Pinpoint the cell where the given text exists, returning its (x, y) midpoint coordinate. 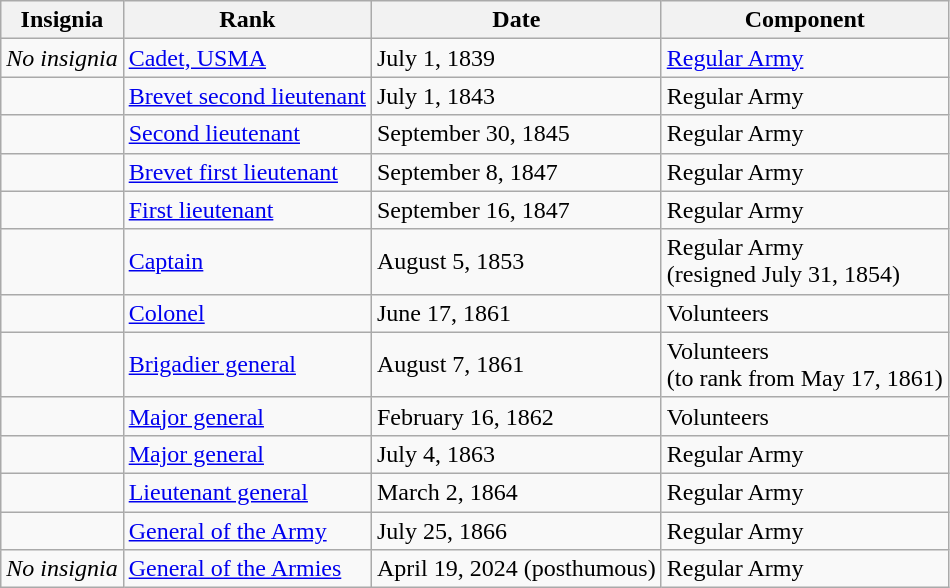
Lieutenant general (247, 492)
February 16, 1862 (516, 416)
September 8, 1847 (516, 172)
Second lieutenant (247, 134)
Regular Army(resigned July 31, 1854) (804, 262)
Brevet second lieutenant (247, 96)
Volunteers(to rank from May 17, 1861) (804, 364)
First lieutenant (247, 210)
Rank (247, 20)
General of the Armies (247, 569)
Captain (247, 262)
September 30, 1845 (516, 134)
July 4, 1863 (516, 454)
Cadet, USMA (247, 58)
July 25, 1866 (516, 531)
Brevet first lieutenant (247, 172)
August 7, 1861 (516, 364)
Date (516, 20)
September 16, 1847 (516, 210)
April 19, 2024 (posthumous) (516, 569)
June 17, 1861 (516, 313)
August 5, 1853 (516, 262)
Brigadier general (247, 364)
Insignia (62, 20)
July 1, 1839 (516, 58)
Component (804, 20)
July 1, 1843 (516, 96)
General of the Army (247, 531)
Colonel (247, 313)
March 2, 1864 (516, 492)
